Extract the [X, Y] coordinate from the center of the cell holding the provided text.  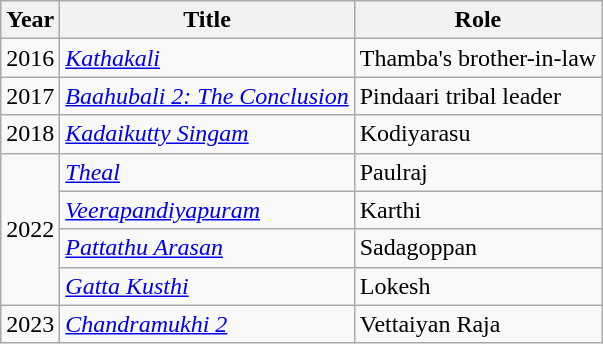
Vettaiyan Raja [478, 324]
2023 [30, 324]
2018 [30, 134]
Paulraj [478, 172]
Baahubali 2: The Conclusion [207, 96]
Chandramukhi 2 [207, 324]
2017 [30, 96]
Pattathu Arasan [207, 248]
Year [30, 20]
Veerapandiyapuram [207, 210]
Gatta Kusthi [207, 286]
Pindaari tribal leader [478, 96]
Karthi [478, 210]
Lokesh [478, 286]
Kodiyarasu [478, 134]
2022 [30, 229]
Thamba's brother-in-law [478, 58]
Title [207, 20]
Kathakali [207, 58]
Theal [207, 172]
2016 [30, 58]
Sadagoppan [478, 248]
Role [478, 20]
Kadaikutty Singam [207, 134]
